Scan for the cell matching the given text and deliver its [x, y] coordinate at center. 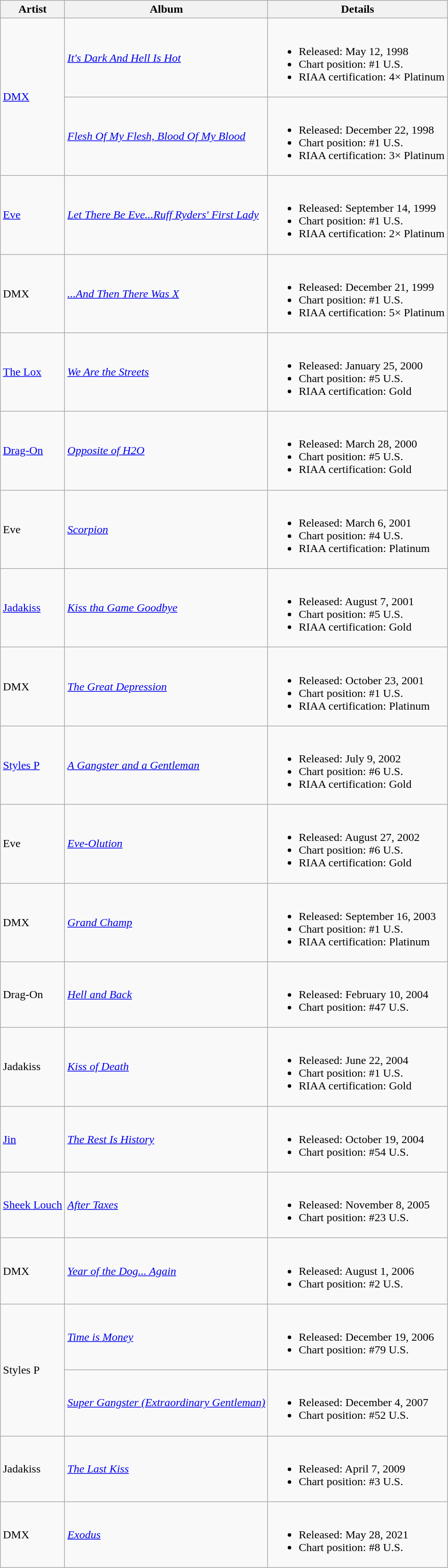
Released: March 6, 2001Chart position: #4 U.S.RIAA certification: Platinum [357, 529]
Released: May 28, 2021Chart position: #8 U.S. [357, 1535]
Exodus [166, 1535]
Released: February 10, 2004Chart position: #47 U.S. [357, 995]
Flesh Of My Flesh, Blood Of My Blood [166, 136]
The Last Kiss [166, 1469]
Kiss of Death [166, 1067]
Eve-Olution [166, 843]
Grand Champ [166, 922]
Time is Money [166, 1337]
Released: July 9, 2002Chart position: #6 U.S.RIAA certification: Gold [357, 765]
Sheek Louch [33, 1205]
Super Gangster (Extraordinary Gentleman) [166, 1403]
Kiss tha Game Goodbye [166, 608]
Jin [33, 1139]
...And Then There Was X [166, 294]
Released: September 16, 2003Chart position: #1 U.S.RIAA certification: Platinum [357, 922]
We Are the Streets [166, 372]
Album [166, 9]
Released: December 21, 1999Chart position: #1 U.S.RIAA certification: 5× Platinum [357, 294]
Released: August 1, 2006Chart position: #2 U.S. [357, 1271]
A Gangster and a Gentleman [166, 765]
Released: September 14, 1999Chart position: #1 U.S.RIAA certification: 2× Platinum [357, 215]
Released: August 27, 2002Chart position: #6 U.S.RIAA certification: Gold [357, 843]
The Lox [33, 372]
Details [357, 9]
Let There Be Eve...Ruff Ryders' First Lady [166, 215]
Artist [33, 9]
Released: May 12, 1998Chart position: #1 U.S.RIAA certification: 4× Platinum [357, 57]
Released: December 4, 2007Chart position: #52 U.S. [357, 1403]
Released: April 7, 2009Chart position: #3 U.S. [357, 1469]
After Taxes [166, 1205]
The Rest Is History [166, 1139]
Year of the Dog... Again [166, 1271]
Released: March 28, 2000Chart position: #5 U.S.RIAA certification: Gold [357, 451]
Scorpion [166, 529]
Released: October 23, 2001Chart position: #1 U.S.RIAA certification: Platinum [357, 686]
Released: December 19, 2006Chart position: #79 U.S. [357, 1337]
Released: June 22, 2004Chart position: #1 U.S.RIAA certification: Gold [357, 1067]
Released: December 22, 1998Chart position: #1 U.S.RIAA certification: 3× Platinum [357, 136]
Released: January 25, 2000Chart position: #5 U.S.RIAA certification: Gold [357, 372]
Released: November 8, 2005Chart position: #23 U.S. [357, 1205]
Released: October 19, 2004Chart position: #54 U.S. [357, 1139]
The Great Depression [166, 686]
Released: August 7, 2001Chart position: #5 U.S.RIAA certification: Gold [357, 608]
It's Dark And Hell Is Hot [166, 57]
Hell and Back [166, 995]
Opposite of H2O [166, 451]
